Output the (x, y) coordinate of the center of the cell containing the given text.  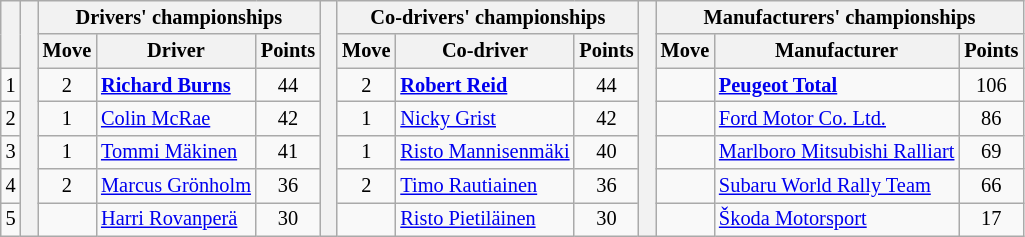
4 (11, 186)
Risto Mannisenmäki (484, 152)
Co-driver (484, 51)
Driver (176, 51)
Risto Pietiläinen (484, 219)
5 (11, 219)
Colin McRae (176, 118)
106 (991, 85)
Ford Motor Co. Ltd. (836, 118)
17 (991, 219)
Richard Burns (176, 85)
Harri Rovanperä (176, 219)
Tommi Mäkinen (176, 152)
69 (991, 152)
Marlboro Mitsubishi Ralliart (836, 152)
66 (991, 186)
Robert Reid (484, 85)
40 (606, 152)
Co-drivers' championships (488, 17)
Timo Rautiainen (484, 186)
Manufacturer (836, 51)
Subaru World Rally Team (836, 186)
Nicky Grist (484, 118)
Peugeot Total (836, 85)
Škoda Motorsport (836, 219)
Manufacturers' championships (840, 17)
86 (991, 118)
3 (11, 152)
Drivers' championships (179, 17)
41 (288, 152)
Marcus Grönholm (176, 186)
